Return the [X, Y] coordinate for the center point of the cell that contains the specified text.  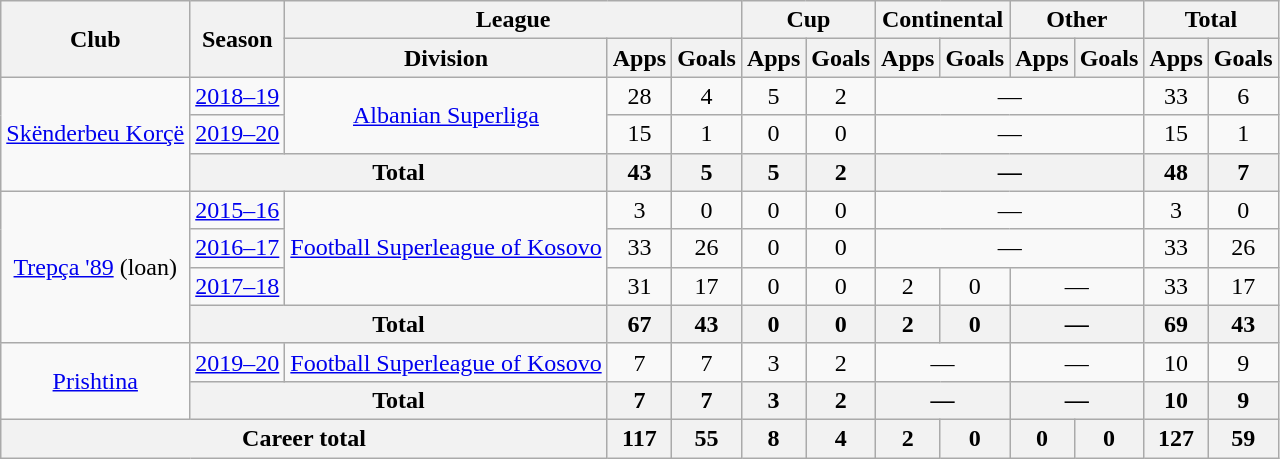
127 [1176, 438]
Club [96, 39]
31 [639, 286]
69 [1176, 324]
Skënderbeu Korçë [96, 134]
Albanian Superliga [446, 115]
67 [639, 324]
59 [1243, 438]
8 [773, 438]
Season [238, 39]
2018–19 [238, 96]
28 [639, 96]
2017–18 [238, 286]
Trepça '89 (loan) [96, 267]
Cup [808, 20]
117 [639, 438]
6 [1243, 96]
2015–16 [238, 210]
Other [1077, 20]
Continental [943, 20]
League [514, 20]
55 [707, 438]
Career total [304, 438]
Prishtina [96, 381]
48 [1176, 172]
2016–17 [238, 248]
Division [446, 58]
